Identify which cell holds the provided text, then report its [x, y] central coordinate. 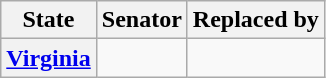
Virginia [49, 58]
Senator [142, 20]
Replaced by [256, 20]
State [49, 20]
